Detect which cell encompasses the target text, then output its (x, y) center coordinate. 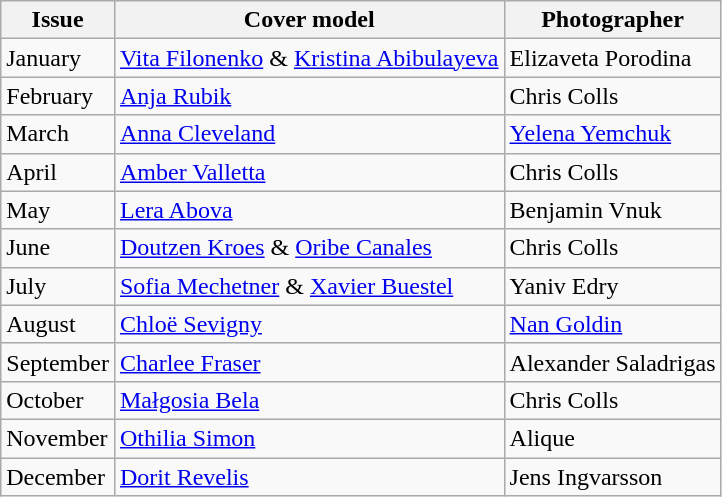
Chloë Sevigny (309, 324)
Amber Valletta (309, 172)
Doutzen Kroes & Oribe Canales (309, 248)
March (58, 134)
Lera Abova (309, 210)
Vita Filonenko & Kristina Abibulayeva (309, 58)
January (58, 58)
Elizaveta Porodina (612, 58)
May (58, 210)
Dorit Revelis (309, 477)
Alique (612, 438)
Jens Ingvarsson (612, 477)
August (58, 324)
Anna Cleveland (309, 134)
Małgosia Bela (309, 400)
September (58, 362)
Othilia Simon (309, 438)
Charlee Fraser (309, 362)
Yaniv Edry (612, 286)
November (58, 438)
July (58, 286)
Benjamin Vnuk (612, 210)
Nan Goldin (612, 324)
October (58, 400)
Issue (58, 20)
April (58, 172)
Yelena Yemchuk (612, 134)
Photographer (612, 20)
December (58, 477)
February (58, 96)
Alexander Saladrigas (612, 362)
Cover model (309, 20)
Sofia Mechetner & Xavier Buestel (309, 286)
June (58, 248)
Anja Rubik (309, 96)
